Pinpoint the cell where the given text exists, returning its [X, Y] midpoint coordinate. 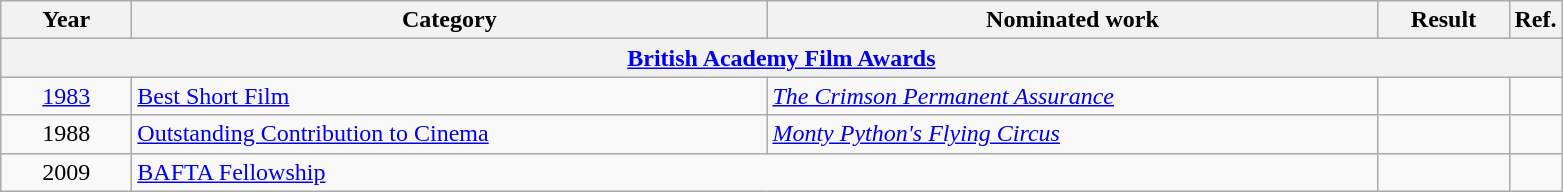
The Crimson Permanent Assurance [1072, 96]
Year [66, 20]
Nominated work [1072, 20]
Category [450, 20]
1988 [66, 134]
Result [1444, 20]
Ref. [1536, 20]
Best Short Film [450, 96]
Monty Python's Flying Circus [1072, 134]
Outstanding Contribution to Cinema [450, 134]
BAFTA Fellowship [755, 172]
1983 [66, 96]
2009 [66, 172]
British Academy Film Awards [782, 58]
